Output the (x, y) coordinate of the center of the cell containing the given text.  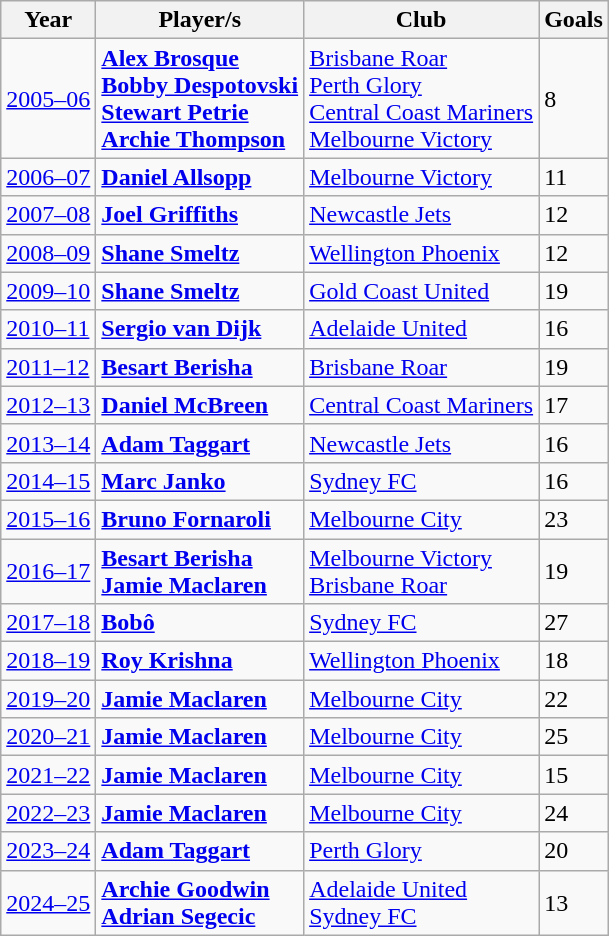
Year (48, 20)
15 (574, 775)
2020–21 (48, 737)
27 (574, 623)
Brisbane Roar (422, 367)
2015–16 (48, 519)
Besart Berisha (200, 367)
2014–15 (48, 481)
Archie Goodwin Adrian Segecic (200, 902)
Goals (574, 20)
Bruno Fornaroli (200, 519)
Marc Janko (200, 481)
25 (574, 737)
8 (574, 98)
2007–08 (48, 215)
Roy Krishna (200, 661)
2019–20 (48, 699)
Melbourne VictoryBrisbane Roar (422, 570)
Joel Griffiths (200, 215)
Adelaide UnitedSydney FC (422, 902)
2017–18 (48, 623)
2005–06 (48, 98)
Bobô (200, 623)
24 (574, 813)
Daniel McBreen (200, 405)
22 (574, 699)
2012–13 (48, 405)
17 (574, 405)
11 (574, 177)
2018–19 (48, 661)
Sergio van Dijk (200, 329)
Player/s (200, 20)
18 (574, 661)
2024–25 (48, 902)
20 (574, 851)
23 (574, 519)
13 (574, 902)
2011–12 (48, 367)
Central Coast Mariners (422, 405)
2022–23 (48, 813)
2006–07 (48, 177)
Perth Glory (422, 851)
2009–10 (48, 291)
Club (422, 20)
Daniel Allsopp (200, 177)
Adelaide United (422, 329)
2021–22 (48, 775)
2010–11 (48, 329)
2013–14 (48, 443)
Alex Brosque Bobby Despotovski Stewart Petrie Archie Thompson (200, 98)
2023–24 (48, 851)
2008–09 (48, 253)
2016–17 (48, 570)
Besart Berisha Jamie Maclaren (200, 570)
Brisbane RoarPerth GloryCentral Coast MarinersMelbourne Victory (422, 98)
Gold Coast United (422, 291)
Melbourne Victory (422, 177)
